For the text-containing cell, return its midpoint in [X, Y] coordinate format. 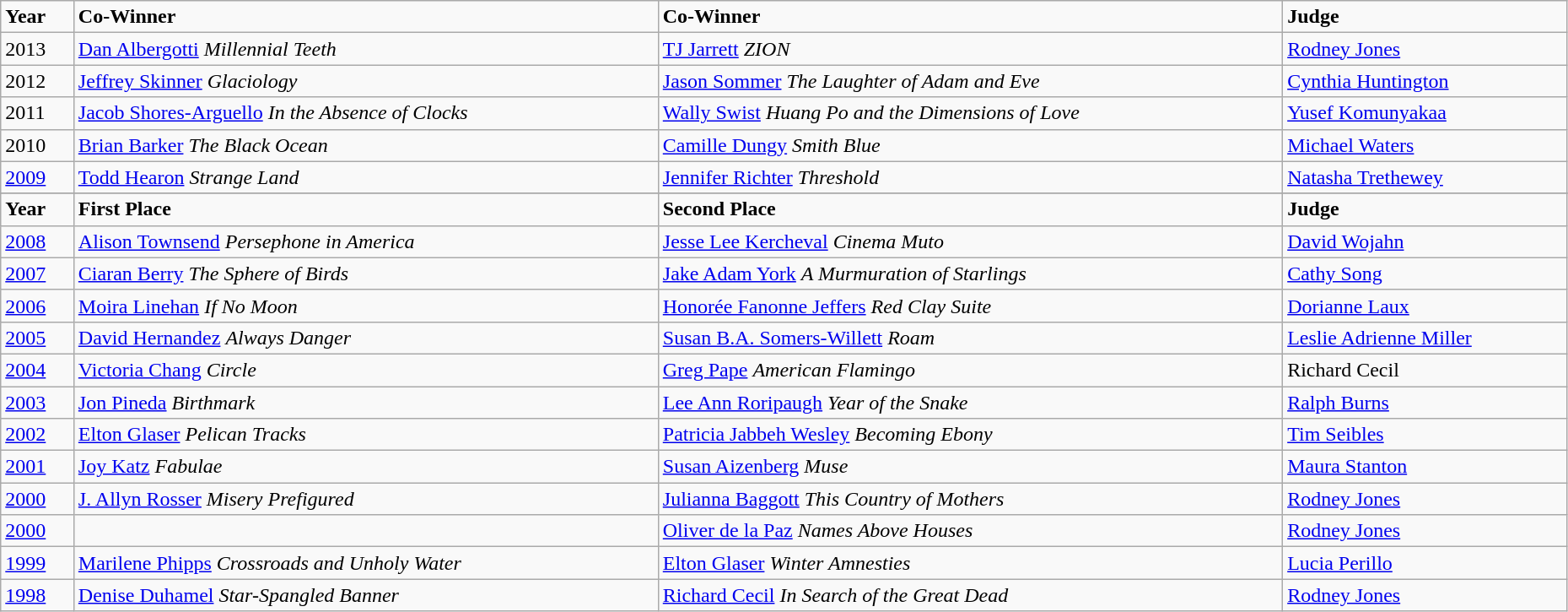
Marilene Phipps Crossroads and Unholy Water [366, 563]
Jeffrey Skinner Glaciology [366, 81]
Brian Barker The Black Ocean [366, 145]
Yusef Komunyakaa [1425, 113]
Jon Pineda Birthmark [366, 403]
Cynthia Huntington [1425, 81]
Jason Sommer The Laughter of Adam and Eve [970, 81]
Denise Duhamel Star-Spangled Banner [366, 595]
Richard Cecil [1425, 370]
First Place [366, 209]
Patricia Jabbeh Wesley Becoming Ebony [970, 435]
Oliver de la Paz Names Above Houses [970, 531]
Elton Glaser Winter Amnesties [970, 563]
Tim Seibles [1425, 435]
2002 [37, 435]
David Wojahn [1425, 241]
2013 [37, 49]
2005 [37, 338]
Ralph Burns [1425, 403]
Honorée Fanonne Jeffers Red Clay Suite [970, 306]
Lucia Perillo [1425, 563]
Todd Hearon Strange Land [366, 177]
Second Place [970, 209]
Elton Glaser Pelican Tracks [366, 435]
Cathy Song [1425, 274]
Maura Stanton [1425, 467]
2008 [37, 241]
Jennifer Richter Threshold [970, 177]
Dorianne Laux [1425, 306]
Lee Ann Roripaugh Year of the Snake [970, 403]
Alison Townsend Persephone in America [366, 241]
2009 [37, 177]
2010 [37, 145]
2007 [37, 274]
TJ Jarrett ZION [970, 49]
Richard Cecil In Search of the Great Dead [970, 595]
2004 [37, 370]
Jacob Shores-Arguello In the Absence of Clocks [366, 113]
Jake Adam York A Murmuration of Starlings [970, 274]
1999 [37, 563]
Wally Swist Huang Po and the Dimensions of Love [970, 113]
Dan Albergotti Millennial Teeth [366, 49]
2003 [37, 403]
Greg Pape American Flamingo [970, 370]
2001 [37, 467]
David Hernandez Always Danger [366, 338]
Jesse Lee Kercheval Cinema Muto [970, 241]
Natasha Trethewey [1425, 177]
2011 [37, 113]
Julianna Baggott This Country of Mothers [970, 499]
Michael Waters [1425, 145]
1998 [37, 595]
Ciaran Berry The Sphere of Birds [366, 274]
Leslie Adrienne Miller [1425, 338]
Moira Linehan If No Moon [366, 306]
Victoria Chang Circle [366, 370]
2012 [37, 81]
2006 [37, 306]
Camille Dungy Smith Blue [970, 145]
J. Allyn Rosser Misery Prefigured [366, 499]
Susan B.A. Somers-Willett Roam [970, 338]
Susan Aizenberg Muse [970, 467]
Joy Katz Fabulae [366, 467]
